From the cell containing the given text, extract its center point as (X, Y) coordinate. 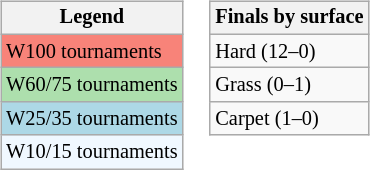
Legend (92, 18)
W60/75 tournaments (92, 85)
W10/15 tournaments (92, 152)
Hard (12–0) (289, 51)
Grass (0–1) (289, 85)
W100 tournaments (92, 51)
W25/35 tournaments (92, 119)
Finals by surface (289, 18)
Carpet (1–0) (289, 119)
